Locate the cell with the specified text and output its (X, Y) center coordinate. 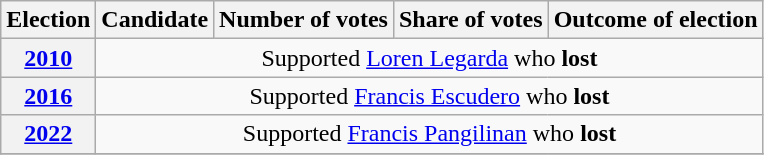
2010 (48, 58)
Supported Francis Escudero who lost (430, 96)
Share of votes (470, 20)
Number of votes (304, 20)
2016 (48, 96)
2022 (48, 134)
Candidate (155, 20)
Outcome of election (656, 20)
Election (48, 20)
Supported Francis Pangilinan who lost (430, 134)
Supported Loren Legarda who lost (430, 58)
